Output the (x, y) coordinate of the center of the cell containing the given text.  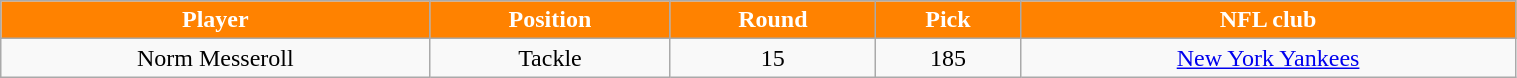
New York Yankees (1268, 58)
Position (550, 20)
15 (773, 58)
Player (216, 20)
NFL club (1268, 20)
185 (948, 58)
Pick (948, 20)
Norm Messeroll (216, 58)
Round (773, 20)
Tackle (550, 58)
